Detect which cell encompasses the target text, then output its [X, Y] center coordinate. 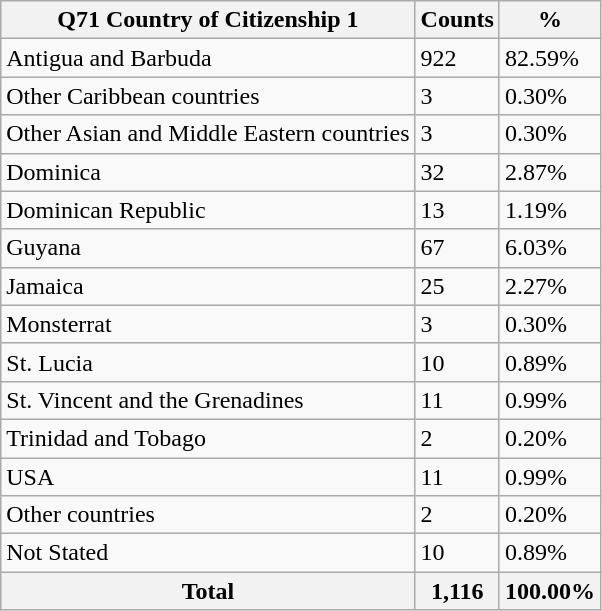
St. Lucia [208, 362]
2.87% [550, 172]
Monsterrat [208, 324]
% [550, 20]
Other Caribbean countries [208, 96]
1,116 [457, 591]
6.03% [550, 248]
Total [208, 591]
Q71 Country of Citizenship 1 [208, 20]
Jamaica [208, 286]
Trinidad and Tobago [208, 438]
Other Asian and Middle Eastern countries [208, 134]
25 [457, 286]
St. Vincent and the Grenadines [208, 400]
Dominica [208, 172]
67 [457, 248]
Counts [457, 20]
32 [457, 172]
Dominican Republic [208, 210]
Antigua and Barbuda [208, 58]
82.59% [550, 58]
100.00% [550, 591]
Not Stated [208, 553]
13 [457, 210]
Guyana [208, 248]
Other countries [208, 515]
USA [208, 477]
1.19% [550, 210]
922 [457, 58]
2.27% [550, 286]
